From the cell containing the given text, extract its center point as (X, Y) coordinate. 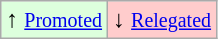
↑ Promoted (54, 20)
↓ Relegated (162, 20)
